Search for the cell housing the specified text and yield its (X, Y) center coordinate. 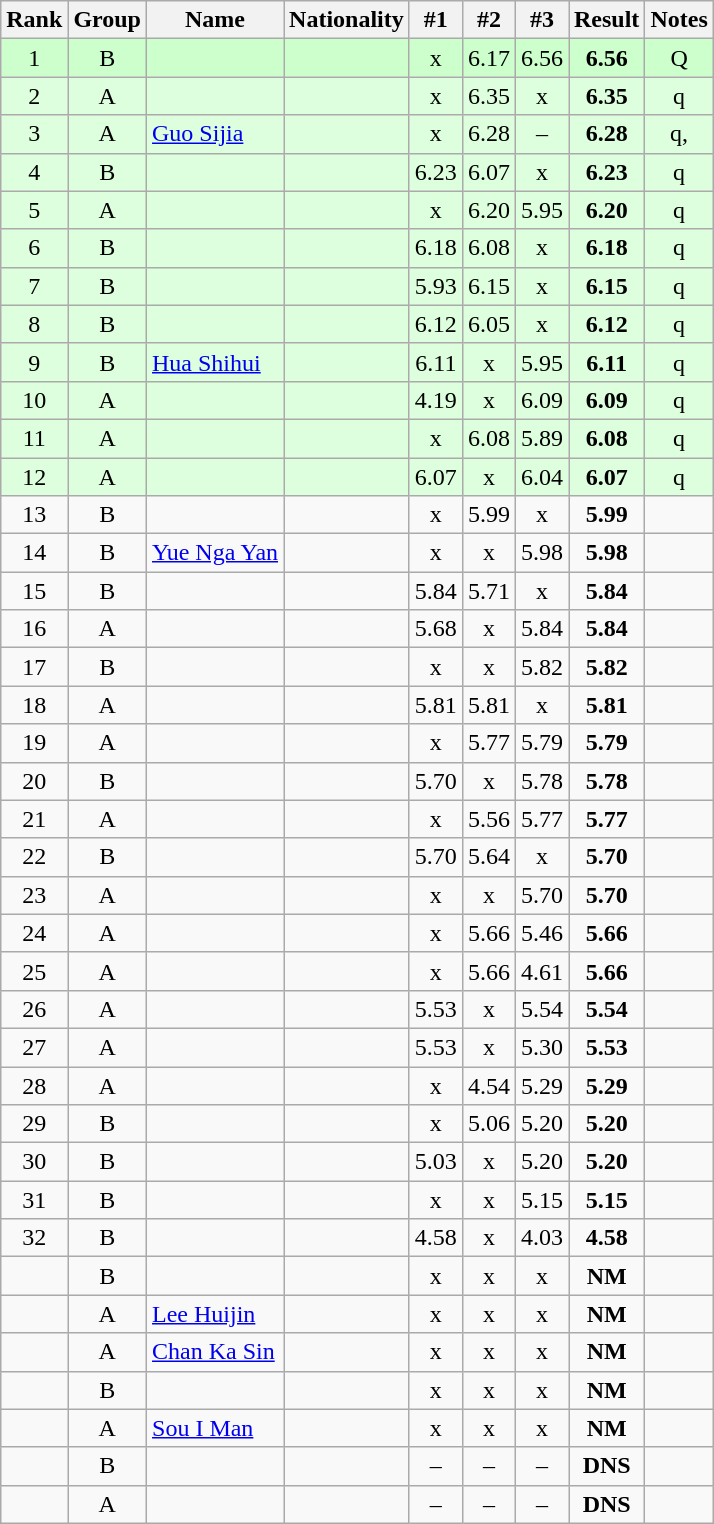
Yue Nga Yan (216, 553)
31 (34, 1200)
6.17 (488, 58)
4 (34, 172)
4.19 (436, 400)
11 (34, 438)
q, (679, 134)
4.03 (542, 1238)
25 (34, 971)
5.64 (488, 857)
5.03 (436, 1162)
Sou I Man (216, 1428)
30 (34, 1162)
5.30 (542, 1047)
Hua Shihui (216, 362)
Lee Huijin (216, 1314)
13 (34, 515)
6 (34, 248)
19 (34, 743)
16 (34, 629)
5.89 (542, 438)
5.06 (488, 1124)
#3 (542, 20)
9 (34, 362)
12 (34, 477)
Notes (679, 20)
#2 (488, 20)
17 (34, 667)
18 (34, 705)
21 (34, 819)
Group (108, 20)
22 (34, 857)
29 (34, 1124)
4.61 (542, 971)
6.04 (542, 477)
27 (34, 1047)
23 (34, 895)
5.46 (542, 933)
6.05 (488, 324)
26 (34, 1009)
Q (679, 58)
Chan Ka Sin (216, 1352)
4.54 (488, 1085)
14 (34, 553)
1 (34, 58)
5.56 (488, 819)
Nationality (347, 20)
2 (34, 96)
24 (34, 933)
7 (34, 286)
5.68 (436, 629)
15 (34, 591)
Name (216, 20)
3 (34, 134)
Result (606, 20)
8 (34, 324)
10 (34, 400)
32 (34, 1238)
20 (34, 781)
Guo Sijia (216, 134)
Rank (34, 20)
28 (34, 1085)
5 (34, 210)
5.93 (436, 286)
5.71 (488, 591)
#1 (436, 20)
